Search for the cell housing the specified text and yield its (X, Y) center coordinate. 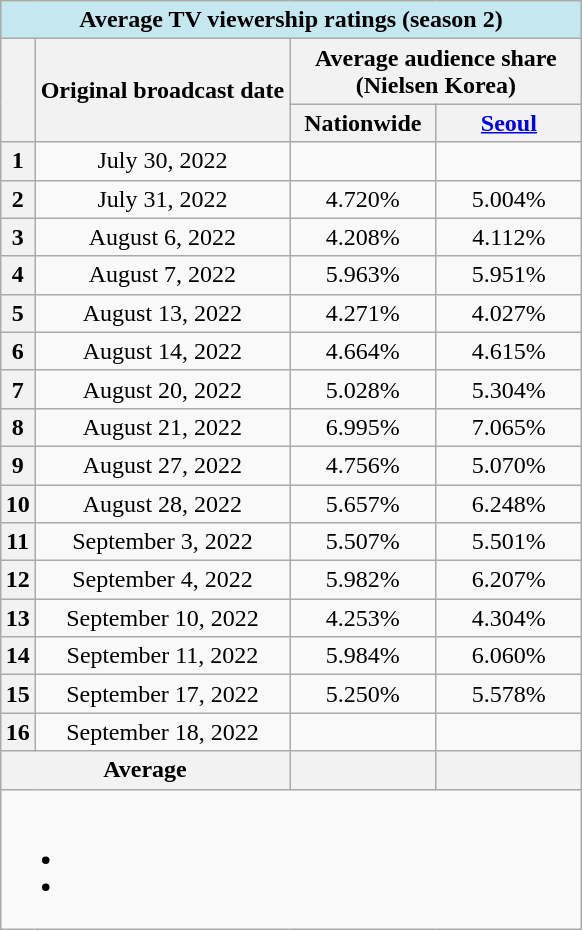
4.112% (509, 237)
Seoul (509, 123)
4.304% (509, 618)
August 7, 2022 (162, 275)
September 17, 2022 (162, 694)
6.248% (509, 503)
9 (18, 465)
4.253% (363, 618)
4.756% (363, 465)
6 (18, 351)
4.271% (363, 313)
July 30, 2022 (162, 161)
4.720% (363, 199)
5.028% (363, 389)
5.507% (363, 542)
4.664% (363, 351)
4.615% (509, 351)
5.963% (363, 275)
5.982% (363, 580)
5.984% (363, 656)
September 18, 2022 (162, 732)
5.070% (509, 465)
12 (18, 580)
August 27, 2022 (162, 465)
September 10, 2022 (162, 618)
Original broadcast date (162, 90)
5.304% (509, 389)
15 (18, 694)
13 (18, 618)
August 13, 2022 (162, 313)
5.657% (363, 503)
5 (18, 313)
August 14, 2022 (162, 351)
1 (18, 161)
August 6, 2022 (162, 237)
6.995% (363, 427)
8 (18, 427)
August 21, 2022 (162, 427)
Average (145, 770)
5.578% (509, 694)
4 (18, 275)
August 20, 2022 (162, 389)
7.065% (509, 427)
July 31, 2022 (162, 199)
September 4, 2022 (162, 580)
16 (18, 732)
6.207% (509, 580)
14 (18, 656)
4.027% (509, 313)
4.208% (363, 237)
6.060% (509, 656)
10 (18, 503)
11 (18, 542)
August 28, 2022 (162, 503)
5.250% (363, 694)
September 11, 2022 (162, 656)
2 (18, 199)
5.951% (509, 275)
Average audience share(Nielsen Korea) (436, 72)
7 (18, 389)
3 (18, 237)
5.004% (509, 199)
Average TV viewership ratings (season 2) (291, 20)
September 3, 2022 (162, 542)
5.501% (509, 542)
Nationwide (363, 123)
